Detect which cell encompasses the target text, then output its [X, Y] center coordinate. 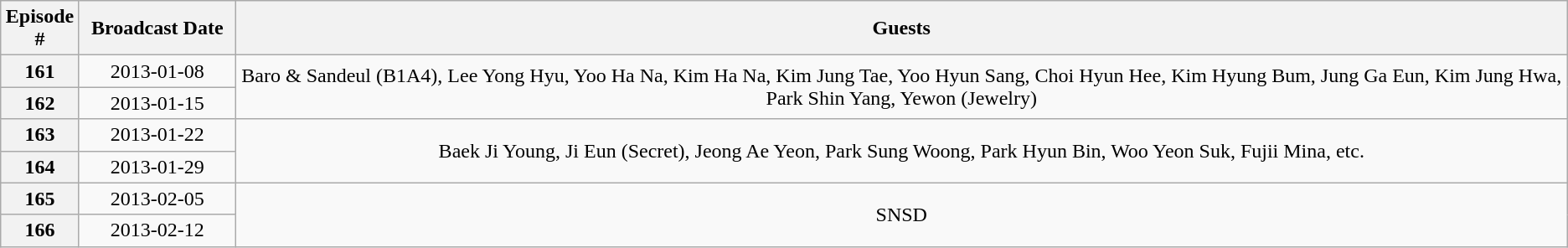
Episode # [40, 28]
SNSD [901, 214]
163 [40, 135]
161 [40, 71]
2013-02-12 [157, 230]
2013-01-22 [157, 135]
162 [40, 103]
2013-01-29 [157, 167]
Broadcast Date [157, 28]
165 [40, 199]
2013-01-15 [157, 103]
166 [40, 230]
Baek Ji Young, Ji Eun (Secret), Jeong Ae Yeon, Park Sung Woong, Park Hyun Bin, Woo Yeon Suk, Fujii Mina, etc. [901, 151]
164 [40, 167]
2013-01-08 [157, 71]
Guests [901, 28]
2013-02-05 [157, 199]
